Pinpoint the cell where the given text exists, returning its [X, Y] midpoint coordinate. 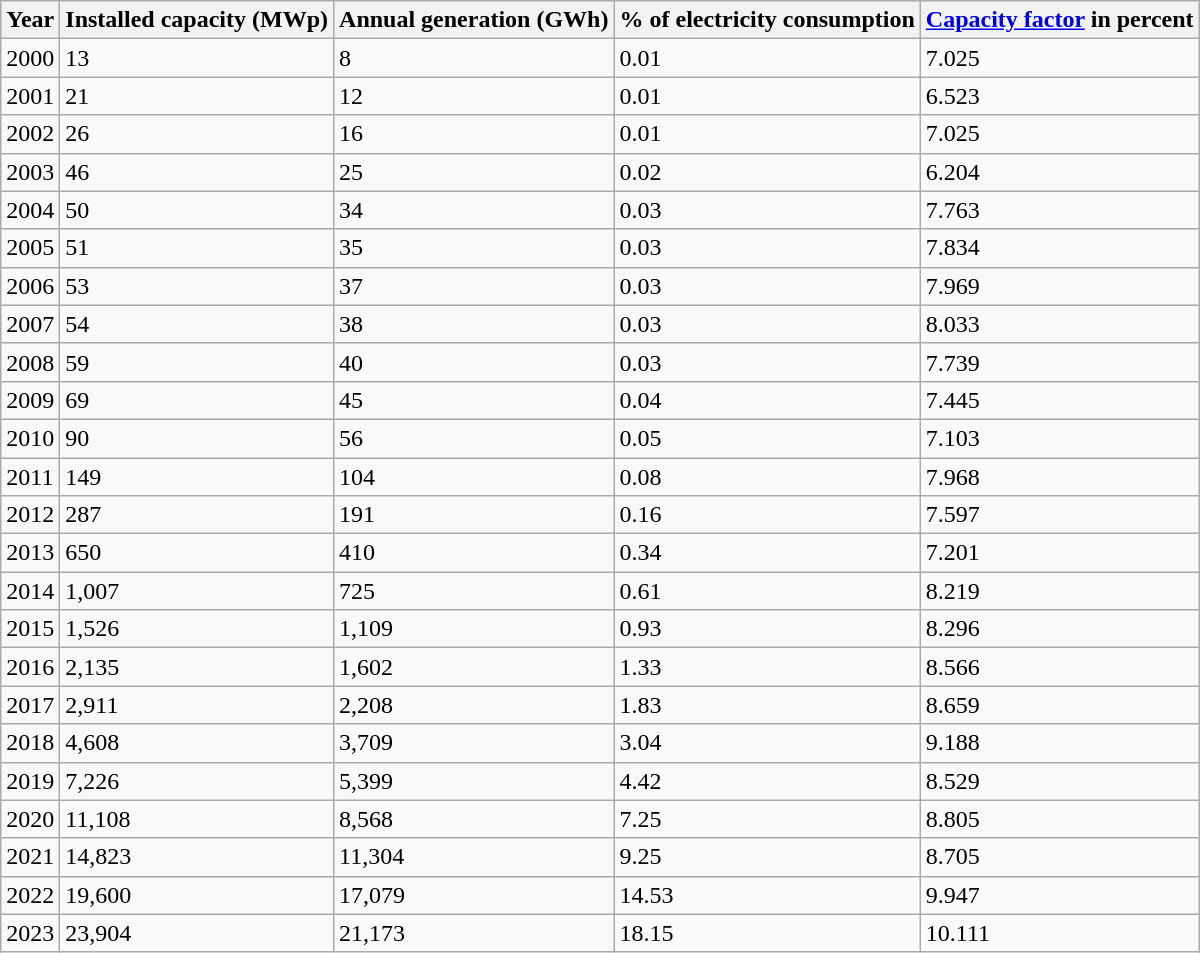
1,109 [474, 629]
4,608 [197, 743]
10.111 [1060, 933]
8.805 [1060, 819]
35 [474, 248]
2002 [30, 134]
% of electricity consumption [767, 20]
17,079 [474, 895]
21 [197, 96]
2003 [30, 172]
5,399 [474, 781]
11,108 [197, 819]
2004 [30, 210]
19,600 [197, 895]
8 [474, 58]
8.705 [1060, 857]
1,007 [197, 591]
2017 [30, 705]
69 [197, 400]
7.834 [1060, 248]
9.947 [1060, 895]
45 [474, 400]
7.445 [1060, 400]
40 [474, 362]
7.201 [1060, 553]
4.42 [767, 781]
11,304 [474, 857]
56 [474, 438]
6.204 [1060, 172]
3.04 [767, 743]
0.34 [767, 553]
2014 [30, 591]
13 [197, 58]
25 [474, 172]
191 [474, 515]
2008 [30, 362]
1,526 [197, 629]
725 [474, 591]
2009 [30, 400]
7.968 [1060, 477]
3,709 [474, 743]
53 [197, 286]
2019 [30, 781]
1.83 [767, 705]
650 [197, 553]
9.188 [1060, 743]
8.566 [1060, 667]
21,173 [474, 933]
2016 [30, 667]
2,911 [197, 705]
1.33 [767, 667]
104 [474, 477]
0.02 [767, 172]
7,226 [197, 781]
34 [474, 210]
12 [474, 96]
26 [197, 134]
7.103 [1060, 438]
7.763 [1060, 210]
59 [197, 362]
2015 [30, 629]
7.597 [1060, 515]
Installed capacity (MWp) [197, 20]
7.969 [1060, 286]
14.53 [767, 895]
9.25 [767, 857]
0.08 [767, 477]
18.15 [767, 933]
50 [197, 210]
2005 [30, 248]
0.04 [767, 400]
90 [197, 438]
8.033 [1060, 324]
2022 [30, 895]
2012 [30, 515]
2006 [30, 286]
2023 [30, 933]
2020 [30, 819]
6.523 [1060, 96]
54 [197, 324]
7.739 [1060, 362]
16 [474, 134]
8.529 [1060, 781]
2,208 [474, 705]
51 [197, 248]
37 [474, 286]
2013 [30, 553]
38 [474, 324]
2007 [30, 324]
0.16 [767, 515]
8.296 [1060, 629]
Year [30, 20]
0.61 [767, 591]
8,568 [474, 819]
287 [197, 515]
7.25 [767, 819]
14,823 [197, 857]
23,904 [197, 933]
Capacity factor in percent [1060, 20]
0.93 [767, 629]
410 [474, 553]
2,135 [197, 667]
2018 [30, 743]
Annual generation (GWh) [474, 20]
8.659 [1060, 705]
2021 [30, 857]
0.05 [767, 438]
149 [197, 477]
2000 [30, 58]
8.219 [1060, 591]
46 [197, 172]
2010 [30, 438]
1,602 [474, 667]
2001 [30, 96]
2011 [30, 477]
